Capture the cell that displays the provided text and extract its (x, y) central coordinate. 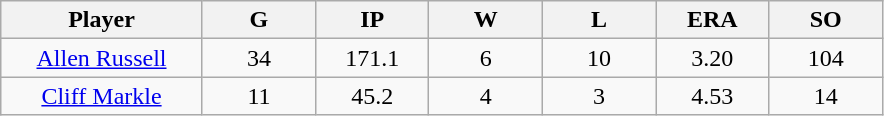
45.2 (372, 96)
4.53 (712, 96)
L (598, 20)
6 (486, 58)
W (486, 20)
14 (826, 96)
ERA (712, 20)
Allen Russell (102, 58)
3 (598, 96)
Cliff Markle (102, 96)
171.1 (372, 58)
104 (826, 58)
SO (826, 20)
11 (258, 96)
IP (372, 20)
34 (258, 58)
Player (102, 20)
4 (486, 96)
G (258, 20)
10 (598, 58)
3.20 (712, 58)
